Determine the [x, y] coordinate at the center of the cell enclosing the given text.  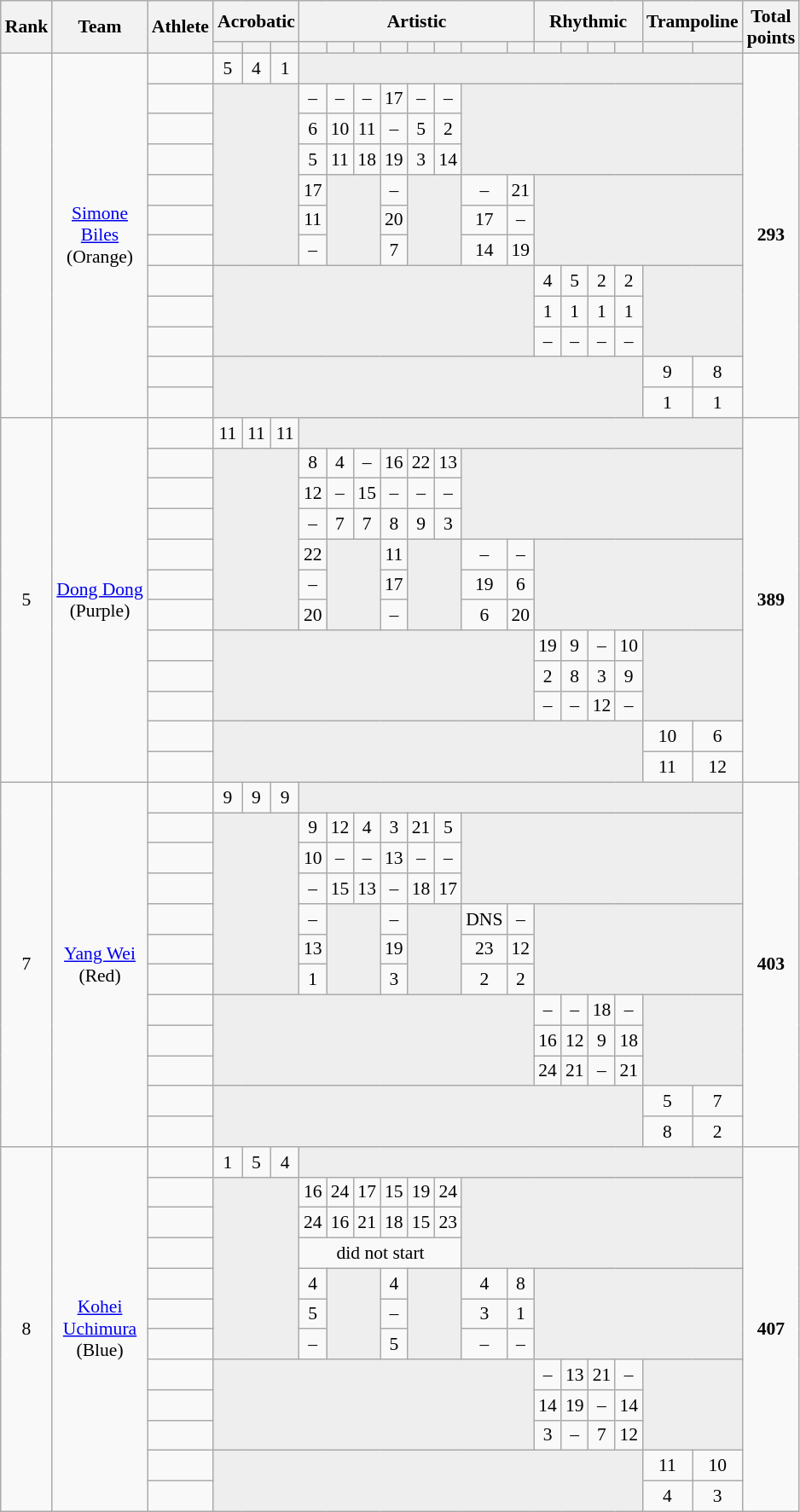
Artistic [416, 21]
Athlete [181, 27]
Yang Wei(Red) [99, 965]
Rhythmic [588, 21]
Team [99, 27]
Dong Dong(Purple) [99, 600]
Rank [27, 27]
DNS [484, 919]
did not start [380, 1254]
407 [771, 1330]
403 [771, 965]
KoheiUchimura(Blue) [99, 1330]
Acrobatic [256, 21]
389 [771, 600]
SimoneBiles(Orange) [99, 235]
293 [771, 235]
Trampoline [693, 21]
Totalpoints [771, 27]
